Find where the given text appears and provide that cell's center as (x, y) coordinate. 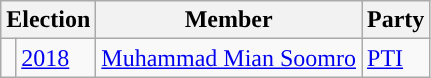
2018 (56, 58)
Muhammad Mian Soomro (229, 58)
Member (229, 20)
PTI (396, 58)
Party (396, 20)
Election (48, 20)
